Extract the [X, Y] coordinate from the center of the cell holding the provided text.  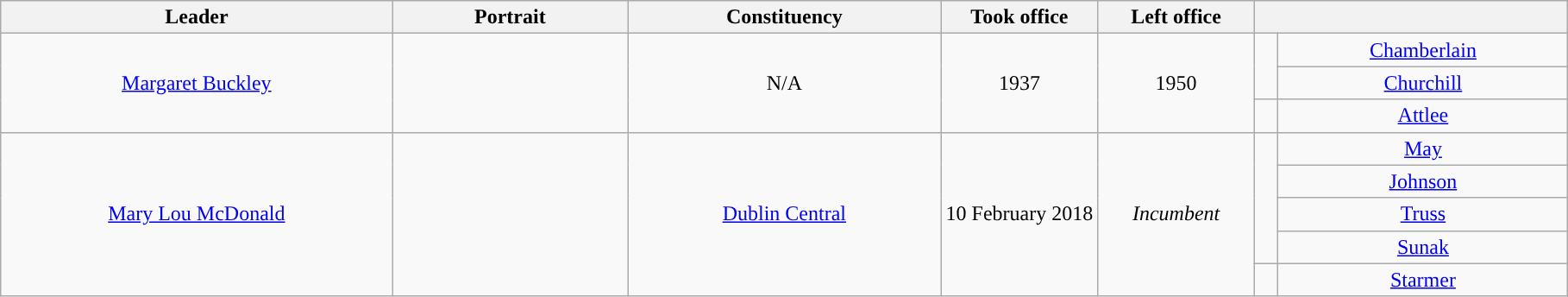
Leader [197, 17]
Dublin Central [785, 214]
1950 [1176, 83]
Margaret Buckley [197, 83]
Mary Lou McDonald [197, 214]
Portrait [511, 17]
Truss [1423, 214]
Chamberlain [1423, 50]
Left office [1176, 17]
10 February 2018 [1019, 214]
Sunak [1423, 247]
Johnson [1423, 181]
N/A [785, 83]
Took office [1019, 17]
May [1423, 148]
Churchill [1423, 83]
Incumbent [1176, 214]
1937 [1019, 83]
Attlee [1423, 116]
Constituency [785, 17]
Starmer [1423, 280]
